Capture the cell that displays the provided text and extract its (x, y) central coordinate. 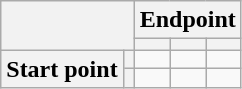
Start point (62, 69)
Endpoint (188, 20)
